Return the (X, Y) coordinate for the center point of the cell that contains the specified text.  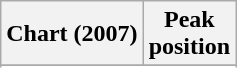
Chart (2007) (72, 34)
Peakposition (189, 34)
